Find where the given text appears and provide that cell's center as [X, Y] coordinate. 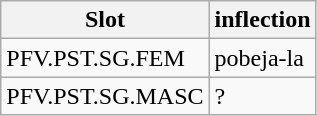
PFV.PST.SG.MASC [105, 96]
? [262, 96]
inflection [262, 20]
Slot [105, 20]
PFV.PST.SG.FEM [105, 58]
pobeja-la [262, 58]
